Provide the (x, y) coordinate of the cell's center where the given text is located.  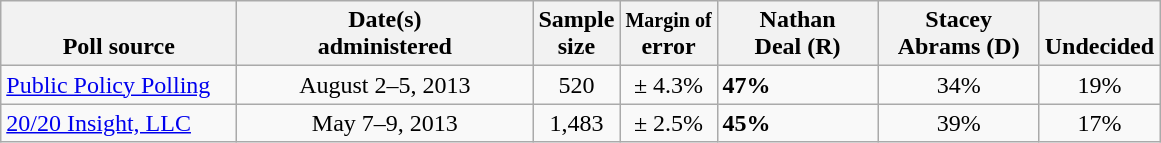
520 (576, 85)
45% (798, 123)
39% (958, 123)
May 7–9, 2013 (385, 123)
± 2.5% (668, 123)
StaceyAbrams (D) (958, 34)
NathanDeal (R) (798, 34)
17% (1099, 123)
Date(s)administered (385, 34)
20/20 Insight, LLC (119, 123)
19% (1099, 85)
Public Policy Polling (119, 85)
August 2–5, 2013 (385, 85)
Undecided (1099, 34)
± 4.3% (668, 85)
Margin oferror (668, 34)
Poll source (119, 34)
47% (798, 85)
1,483 (576, 123)
34% (958, 85)
Samplesize (576, 34)
